Detect which cell encompasses the target text, then output its (x, y) center coordinate. 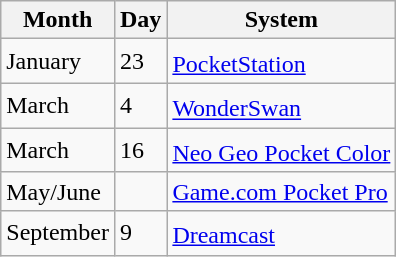
4 (140, 106)
Game.com Pocket Pro (282, 191)
Month (58, 20)
PocketStation (282, 62)
System (282, 20)
May/June (58, 191)
Neo Geo Pocket Color (282, 150)
Day (140, 20)
January (58, 62)
September (58, 234)
9 (140, 234)
Dreamcast (282, 234)
23 (140, 62)
WonderSwan (282, 106)
16 (140, 150)
